Determine the [x, y] coordinate at the center of the cell enclosing the given text.  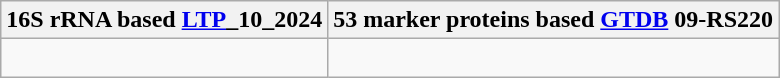
16S rRNA based LTP_10_2024 [164, 20]
53 marker proteins based GTDB 09-RS220 [554, 20]
